Scan for the cell matching the given text and deliver its [x, y] coordinate at center. 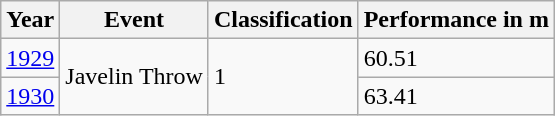
Performance in m [456, 20]
Classification [283, 20]
Event [134, 20]
1 [283, 77]
1929 [30, 58]
Javelin Throw [134, 77]
60.51 [456, 58]
1930 [30, 96]
Year [30, 20]
63.41 [456, 96]
